Determine the (X, Y) coordinate at the center of the cell enclosing the given text.  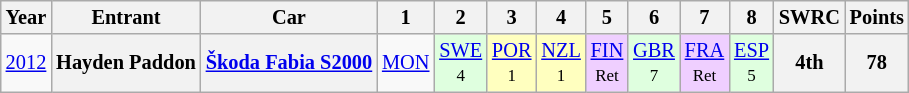
3 (512, 17)
MON (406, 63)
2012 (26, 63)
FRARet (704, 63)
POR1 (512, 63)
NZL1 (560, 63)
SWRC (810, 17)
FINRet (608, 63)
5 (608, 17)
7 (704, 17)
Car (289, 17)
GBR7 (654, 63)
6 (654, 17)
78 (877, 63)
SWE4 (460, 63)
Entrant (126, 17)
8 (752, 17)
4 (560, 17)
Points (877, 17)
4th (810, 63)
1 (406, 17)
2 (460, 17)
ESP5 (752, 63)
Hayden Paddon (126, 63)
Year (26, 17)
Škoda Fabia S2000 (289, 63)
